Detect which cell encompasses the target text, then output its (x, y) center coordinate. 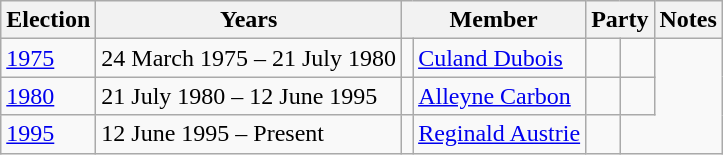
Election (48, 20)
Member (494, 20)
Party (620, 20)
24 March 1975 – 21 July 1980 (249, 58)
Culand Dubois (500, 58)
1975 (48, 58)
Years (249, 20)
Alleyne Carbon (500, 96)
21 July 1980 – 12 June 1995 (249, 96)
1980 (48, 96)
Reginald Austrie (500, 134)
1995 (48, 134)
12 June 1995 – Present (249, 134)
Notes (688, 20)
